Scan for the cell matching the given text and deliver its [X, Y] coordinate at center. 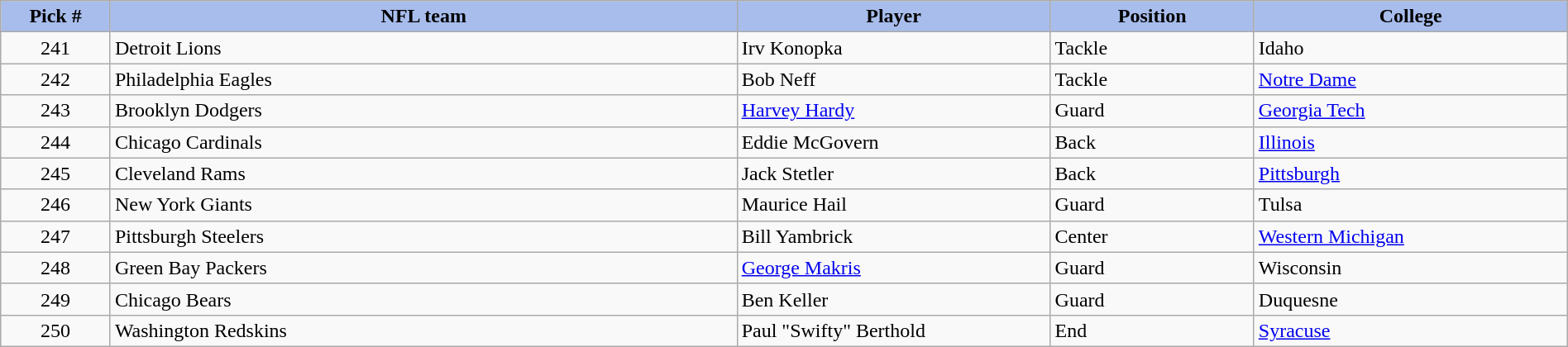
246 [56, 205]
Green Bay Packers [423, 268]
Paul "Swifty" Berthold [893, 330]
Maurice Hail [893, 205]
243 [56, 111]
Position [1152, 17]
Jack Stetler [893, 173]
Notre Dame [1411, 79]
Idaho [1411, 48]
Bob Neff [893, 79]
Brooklyn Dodgers [423, 111]
249 [56, 299]
250 [56, 330]
NFL team [423, 17]
Ben Keller [893, 299]
Pittsburgh Steelers [423, 236]
Washington Redskins [423, 330]
Eddie McGovern [893, 142]
Cleveland Rams [423, 173]
244 [56, 142]
Wisconsin [1411, 268]
Tulsa [1411, 205]
Detroit Lions [423, 48]
Player [893, 17]
College [1411, 17]
Syracuse [1411, 330]
End [1152, 330]
Harvey Hardy [893, 111]
Western Michigan [1411, 236]
Chicago Bears [423, 299]
Duquesne [1411, 299]
Georgia Tech [1411, 111]
Pick # [56, 17]
241 [56, 48]
248 [56, 268]
Irv Konopka [893, 48]
242 [56, 79]
Illinois [1411, 142]
Philadelphia Eagles [423, 79]
247 [56, 236]
Pittsburgh [1411, 173]
George Makris [893, 268]
Chicago Cardinals [423, 142]
245 [56, 173]
Bill Yambrick [893, 236]
New York Giants [423, 205]
Center [1152, 236]
